Detect which cell encompasses the target text, then output its (X, Y) center coordinate. 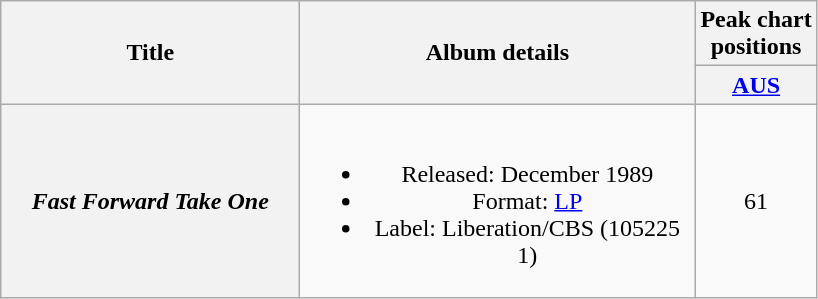
Title (150, 52)
Album details (498, 52)
Peak chartpositions (756, 34)
AUS (756, 85)
61 (756, 201)
Fast Forward Take One (150, 201)
Released: December 1989Format: LPLabel: Liberation/CBS (105225 1) (498, 201)
